From the cell containing the given text, extract its center point as (X, Y) coordinate. 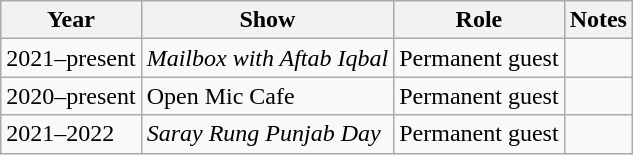
2021–2022 (71, 134)
Open Mic Cafe (268, 96)
Notes (598, 20)
Year (71, 20)
Saray Rung Punjab Day (268, 134)
Role (479, 20)
2021–present (71, 58)
Show (268, 20)
Mailbox with Aftab Iqbal (268, 58)
2020–present (71, 96)
